Capture the cell that displays the provided text and extract its (x, y) central coordinate. 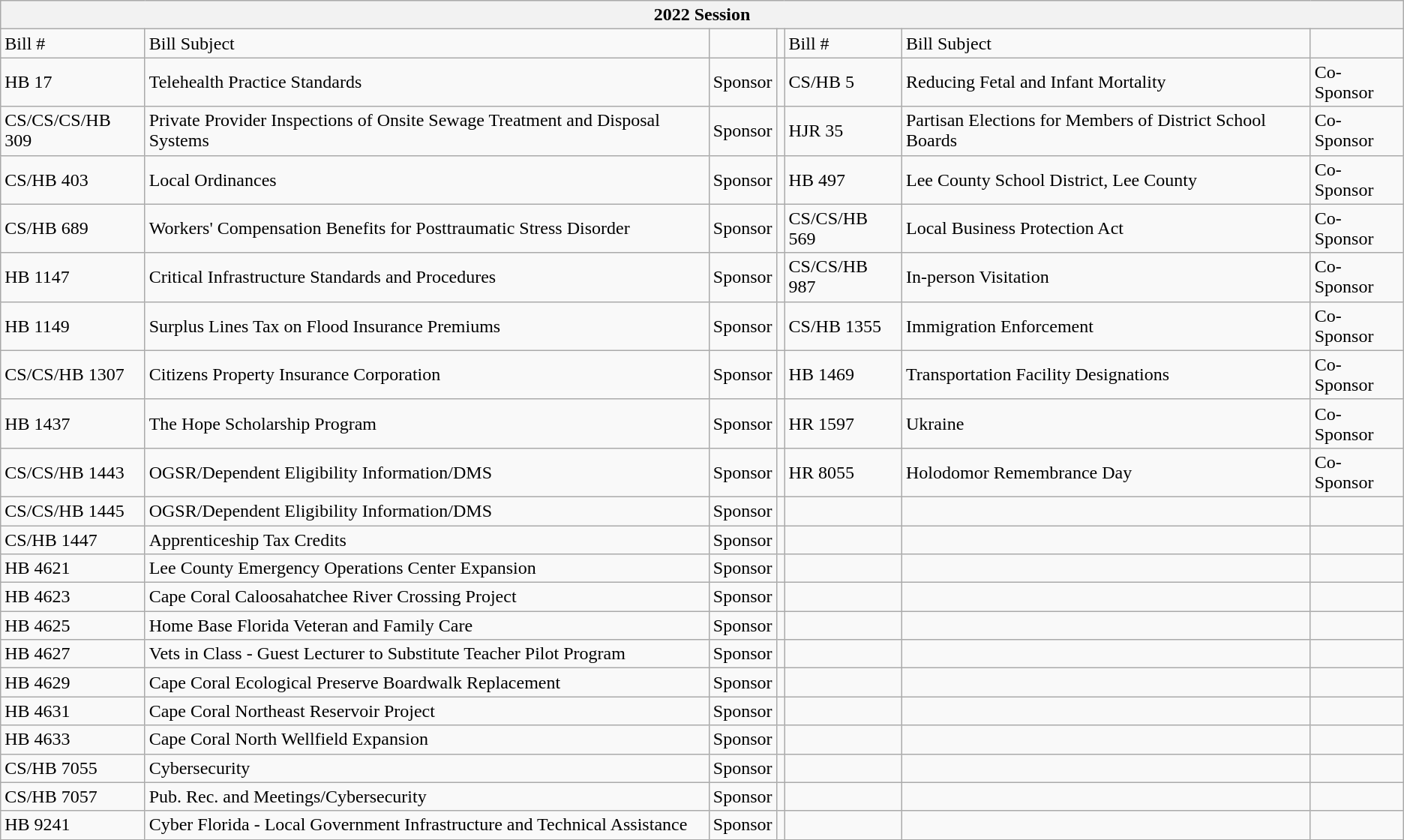
The Hope Scholarship Program (427, 423)
CS/CS/CS/HB 309 (73, 130)
Pub. Rec. and Meetings/Cybersecurity (427, 796)
HB 4631 (73, 711)
Holodomor Remembrance Day (1105, 472)
In-person Visitation (1105, 277)
HB 497 (843, 180)
Private Provider Inspections of Onsite Sewage Treatment and Disposal Systems (427, 130)
Local Ordinances (427, 180)
HB 4621 (73, 568)
Citizens Property Insurance Corporation (427, 375)
CS/HB 5 (843, 82)
HB 1149 (73, 325)
Transportation Facility Designations (1105, 375)
CS/HB 7057 (73, 796)
HB 4629 (73, 682)
Cape Coral Ecological Preserve Boardwalk Replacement (427, 682)
Home Base Florida Veteran and Family Care (427, 625)
HB 4633 (73, 739)
Surplus Lines Tax on Flood Insurance Premiums (427, 325)
CS/HB 7055 (73, 768)
Apprenticeship Tax Credits (427, 539)
Lee County School District, Lee County (1105, 180)
CS/HB 1355 (843, 325)
HB 4627 (73, 654)
Workers' Compensation Benefits for Posttraumatic Stress Disorder (427, 228)
Partisan Elections for Members of District School Boards (1105, 130)
CS/CS/HB 1443 (73, 472)
CS/CS/HB 569 (843, 228)
Cybersecurity (427, 768)
Cape Coral Northeast Reservoir Project (427, 711)
HB 4625 (73, 625)
HJR 35 (843, 130)
HR 1597 (843, 423)
Lee County Emergency Operations Center Expansion (427, 568)
CS/HB 1447 (73, 539)
HR 8055 (843, 472)
Cape Coral North Wellfield Expansion (427, 739)
Vets in Class - Guest Lecturer to Substitute Teacher Pilot Program (427, 654)
HB 9241 (73, 825)
Critical Infrastructure Standards and Procedures (427, 277)
Telehealth Practice Standards (427, 82)
2022 Session (702, 15)
HB 1437 (73, 423)
CS/CS/HB 1307 (73, 375)
HB 1469 (843, 375)
Local Business Protection Act (1105, 228)
CS/HB 689 (73, 228)
CS/CS/HB 987 (843, 277)
CS/HB 403 (73, 180)
Cyber Florida - Local Government Infrastructure and Technical Assistance (427, 825)
CS/CS/HB 1445 (73, 511)
HB 1147 (73, 277)
Ukraine (1105, 423)
Reducing Fetal and Infant Mortality (1105, 82)
Immigration Enforcement (1105, 325)
HB 4623 (73, 597)
HB 17 (73, 82)
Cape Coral Caloosahatchee River Crossing Project (427, 597)
